Return the [x, y] coordinate for the center point of the cell that contains the specified text.  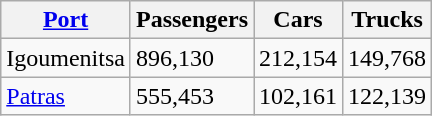
Passengers [192, 20]
122,139 [388, 96]
896,130 [192, 58]
Cars [298, 20]
Port [66, 20]
Patras [66, 96]
Igoumenitsa [66, 58]
212,154 [298, 58]
555,453 [192, 96]
102,161 [298, 96]
Trucks [388, 20]
149,768 [388, 58]
